Detect which cell encompasses the target text, then output its (X, Y) center coordinate. 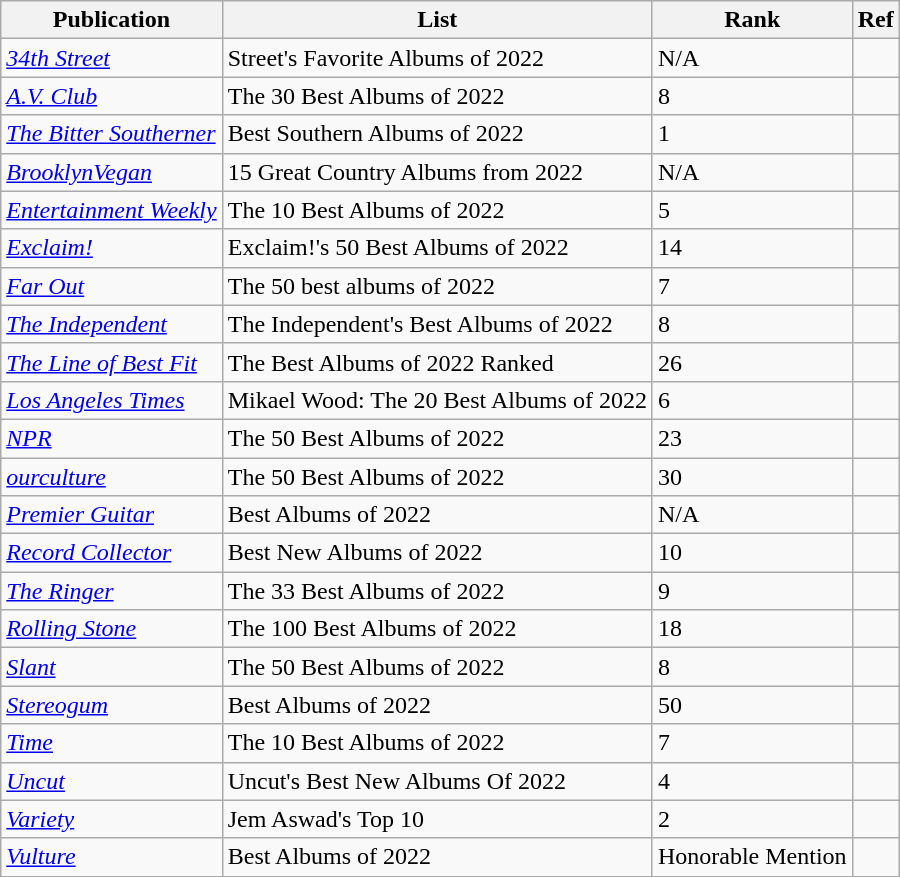
5 (752, 210)
34th Street (112, 58)
Stereogum (112, 705)
Jem Aswad's Top 10 (437, 819)
Rank (752, 20)
Publication (112, 20)
Vulture (112, 857)
Time (112, 743)
Uncut (112, 781)
Ref (876, 20)
BrooklynVegan (112, 172)
The Line of Best Fit (112, 362)
15 Great Country Albums from 2022 (437, 172)
The Bitter Southerner (112, 134)
23 (752, 438)
The 100 Best Albums of 2022 (437, 629)
30 (752, 477)
6 (752, 400)
Far Out (112, 286)
Variety (112, 819)
4 (752, 781)
The Independent's Best Albums of 2022 (437, 324)
Entertainment Weekly (112, 210)
The Best Albums of 2022 Ranked (437, 362)
14 (752, 248)
Mikael Wood: The 20 Best Albums of 2022 (437, 400)
NPR (112, 438)
The Independent (112, 324)
The 30 Best Albums of 2022 (437, 96)
10 (752, 553)
2 (752, 819)
A.V. Club (112, 96)
Slant (112, 667)
The Ringer (112, 591)
26 (752, 362)
Exclaim!'s 50 Best Albums of 2022 (437, 248)
ourculture (112, 477)
Honorable Mention (752, 857)
Best Southern Albums of 2022 (437, 134)
1 (752, 134)
The 50 best albums of 2022 (437, 286)
List (437, 20)
The 33 Best Albums of 2022 (437, 591)
Uncut's Best New Albums Of 2022 (437, 781)
Record Collector (112, 553)
Exclaim! (112, 248)
9 (752, 591)
Best New Albums of 2022 (437, 553)
50 (752, 705)
Premier Guitar (112, 515)
Rolling Stone (112, 629)
Los Angeles Times (112, 400)
18 (752, 629)
Street's Favorite Albums of 2022 (437, 58)
